Extract the (X, Y) coordinate from the center of the cell holding the provided text.  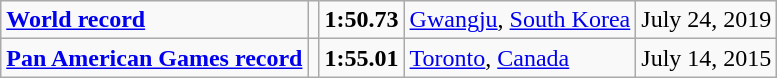
July 14, 2015 (706, 58)
1:50.73 (362, 20)
Toronto, Canada (520, 58)
Pan American Games record (154, 58)
1:55.01 (362, 58)
July 24, 2019 (706, 20)
Gwangju, South Korea (520, 20)
World record (154, 20)
